Capture the cell that displays the provided text and extract its (X, Y) central coordinate. 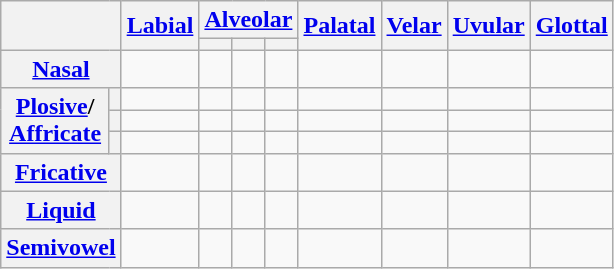
Nasal (61, 69)
Glottal (572, 26)
Palatal (340, 26)
Uvular (488, 26)
Alveolar (248, 20)
Labial (160, 26)
Fricative (61, 172)
Liquid (61, 210)
Semivowel (61, 248)
Velar (414, 26)
Plosive/Affricate (56, 120)
